For the text-containing cell, return its midpoint in [x, y] coordinate format. 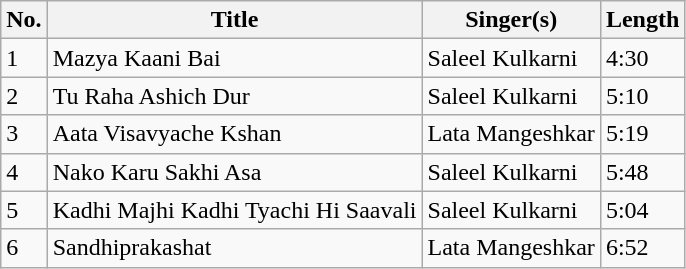
3 [24, 134]
5:04 [642, 210]
Aata Visavyache Kshan [234, 134]
5:48 [642, 172]
Sandhiprakashat [234, 248]
Title [234, 20]
Mazya Kaani Bai [234, 58]
Length [642, 20]
5:19 [642, 134]
6:52 [642, 248]
No. [24, 20]
1 [24, 58]
5 [24, 210]
Kadhi Majhi Kadhi Tyachi Hi Saavali [234, 210]
4:30 [642, 58]
Singer(s) [511, 20]
4 [24, 172]
Tu Raha Ashich Dur [234, 96]
6 [24, 248]
Nako Karu Sakhi Asa [234, 172]
5:10 [642, 96]
2 [24, 96]
